Locate the cell with the specified text and output its [X, Y] center coordinate. 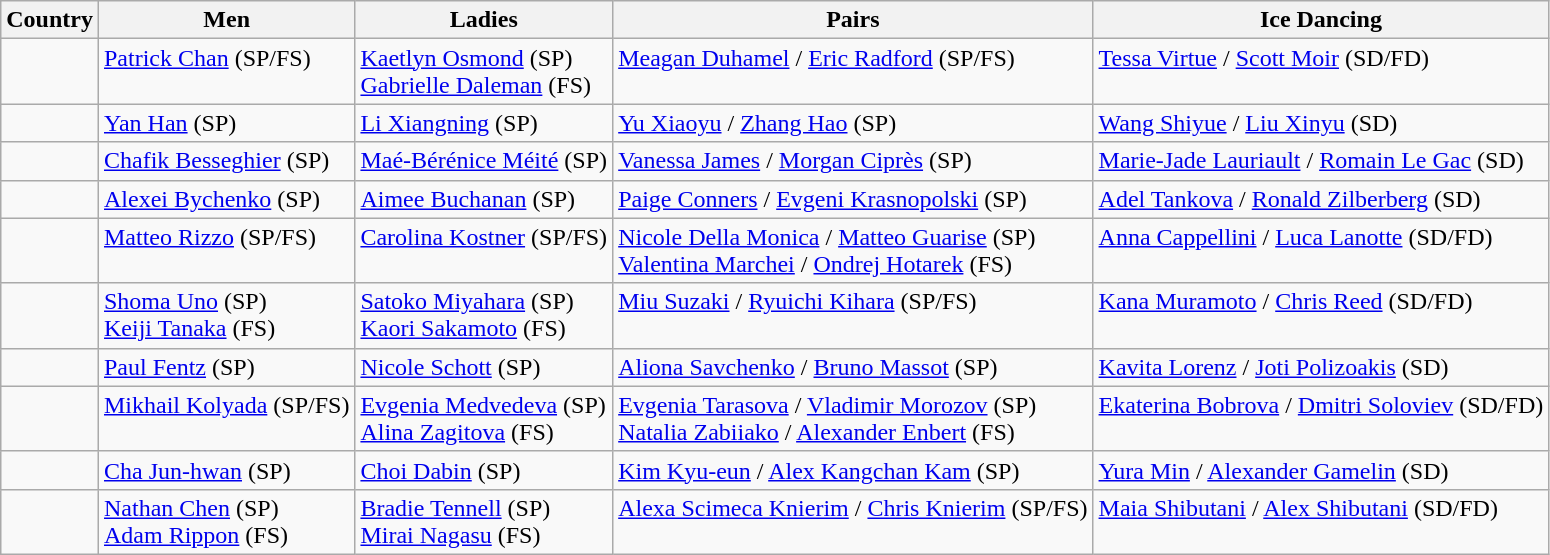
Yan Han (SP) [226, 123]
Kavita Lorenz / Joti Polizoakis (SD) [1321, 367]
Yura Min / Alexander Gamelin (SD) [1321, 470]
Miu Suzaki / Ryuichi Kihara (SP/FS) [853, 316]
Adel Tankova / Ronald Zilberberg (SD) [1321, 199]
Carolina Kostner (SP/FS) [484, 250]
Matteo Rizzo (SP/FS) [226, 250]
Patrick Chan (SP/FS) [226, 72]
Wang Shiyue / Liu Xinyu (SD) [1321, 123]
Alexei Bychenko (SP) [226, 199]
Kana Muramoto / Chris Reed (SD/FD) [1321, 316]
Shoma Uno (SP) Keiji Tanaka (FS) [226, 316]
Meagan Duhamel / Eric Radford (SP/FS) [853, 72]
Kim Kyu-eun / Alex Kangchan Kam (SP) [853, 470]
Satoko Miyahara (SP) Kaori Sakamoto (FS) [484, 316]
Men [226, 20]
Cha Jun-hwan (SP) [226, 470]
Maia Shibutani / Alex Shibutani (SD/FD) [1321, 522]
Li Xiangning (SP) [484, 123]
Evgenia Medvedeva (SP) Alina Zagitova (FS) [484, 418]
Choi Dabin (SP) [484, 470]
Chafik Besseghier (SP) [226, 161]
Mikhail Kolyada (SP/FS) [226, 418]
Country [50, 20]
Maé-Bérénice Méité (SP) [484, 161]
Ice Dancing [1321, 20]
Nicole Schott (SP) [484, 367]
Aliona Savchenko / Bruno Massot (SP) [853, 367]
Ekaterina Bobrova / Dmitri Soloviev (SD/FD) [1321, 418]
Nathan Chen (SP) Adam Rippon (FS) [226, 522]
Tessa Virtue / Scott Moir (SD/FD) [1321, 72]
Paul Fentz (SP) [226, 367]
Evgenia Tarasova / Vladimir Morozov (SP) Natalia Zabiiako / Alexander Enbert (FS) [853, 418]
Marie-Jade Lauriault / Romain Le Gac (SD) [1321, 161]
Kaetlyn Osmond (SP) Gabrielle Daleman (FS) [484, 72]
Bradie Tennell (SP) Mirai Nagasu (FS) [484, 522]
Ladies [484, 20]
Alexa Scimeca Knierim / Chris Knierim (SP/FS) [853, 522]
Vanessa James / Morgan Ciprès (SP) [853, 161]
Aimee Buchanan (SP) [484, 199]
Paige Conners / Evgeni Krasnopolski (SP) [853, 199]
Yu Xiaoyu / Zhang Hao (SP) [853, 123]
Anna Cappellini / Luca Lanotte (SD/FD) [1321, 250]
Pairs [853, 20]
Nicole Della Monica / Matteo Guarise (SP) Valentina Marchei / Ondrej Hotarek (FS) [853, 250]
